Capture the cell that displays the provided text and extract its (X, Y) central coordinate. 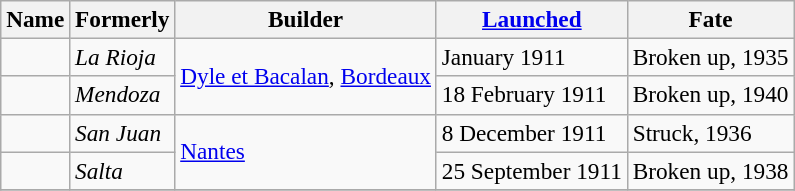
La Rioja (122, 57)
8 December 1911 (532, 133)
25 September 1911 (532, 170)
Launched (532, 19)
Nantes (306, 152)
Name (36, 19)
Formerly (122, 19)
Mendoza (122, 95)
Broken up, 1938 (710, 170)
18 February 1911 (532, 95)
Broken up, 1935 (710, 57)
San Juan (122, 133)
Salta (122, 170)
Dyle et Bacalan, Bordeaux (306, 76)
Struck, 1936 (710, 133)
January 1911 (532, 57)
Builder (306, 19)
Fate (710, 19)
Broken up, 1940 (710, 95)
